Provide the (x, y) coordinate of the cell's center where the given text is located.  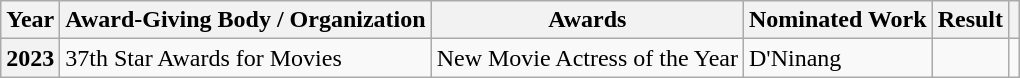
D'Ninang (838, 58)
2023 (30, 58)
Nominated Work (838, 20)
New Movie Actress of the Year (587, 58)
Awards (587, 20)
Year (30, 20)
Award-Giving Body / Organization (246, 20)
37th Star Awards for Movies (246, 58)
Result (970, 20)
